Detect which cell encompasses the target text, then output its [x, y] center coordinate. 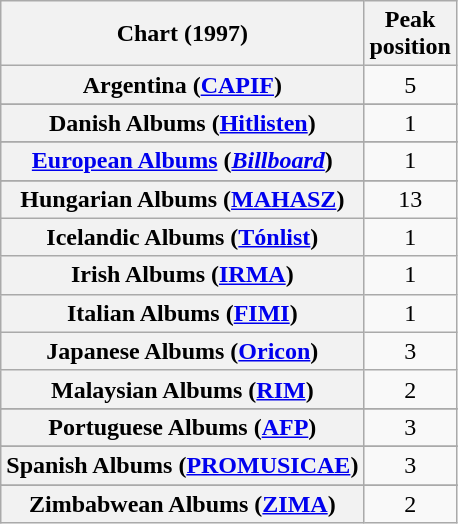
Irish Albums (IRMA) [182, 275]
Argentina (CAPIF) [182, 85]
Danish Albums (Hitlisten) [182, 123]
Zimbabwean Albums (ZIMA) [182, 503]
Japanese Albums (Oricon) [182, 351]
Malaysian Albums (RIM) [182, 389]
13 [410, 199]
Peakposition [410, 34]
European Albums (Billboard) [182, 161]
5 [410, 85]
Italian Albums (FIMI) [182, 313]
Hungarian Albums (MAHASZ) [182, 199]
Spanish Albums (PROMUSICAE) [182, 465]
Chart (1997) [182, 34]
Icelandic Albums (Tónlist) [182, 237]
Portuguese Albums (AFP) [182, 427]
